Identify which cell holds the provided text, then report its (X, Y) central coordinate. 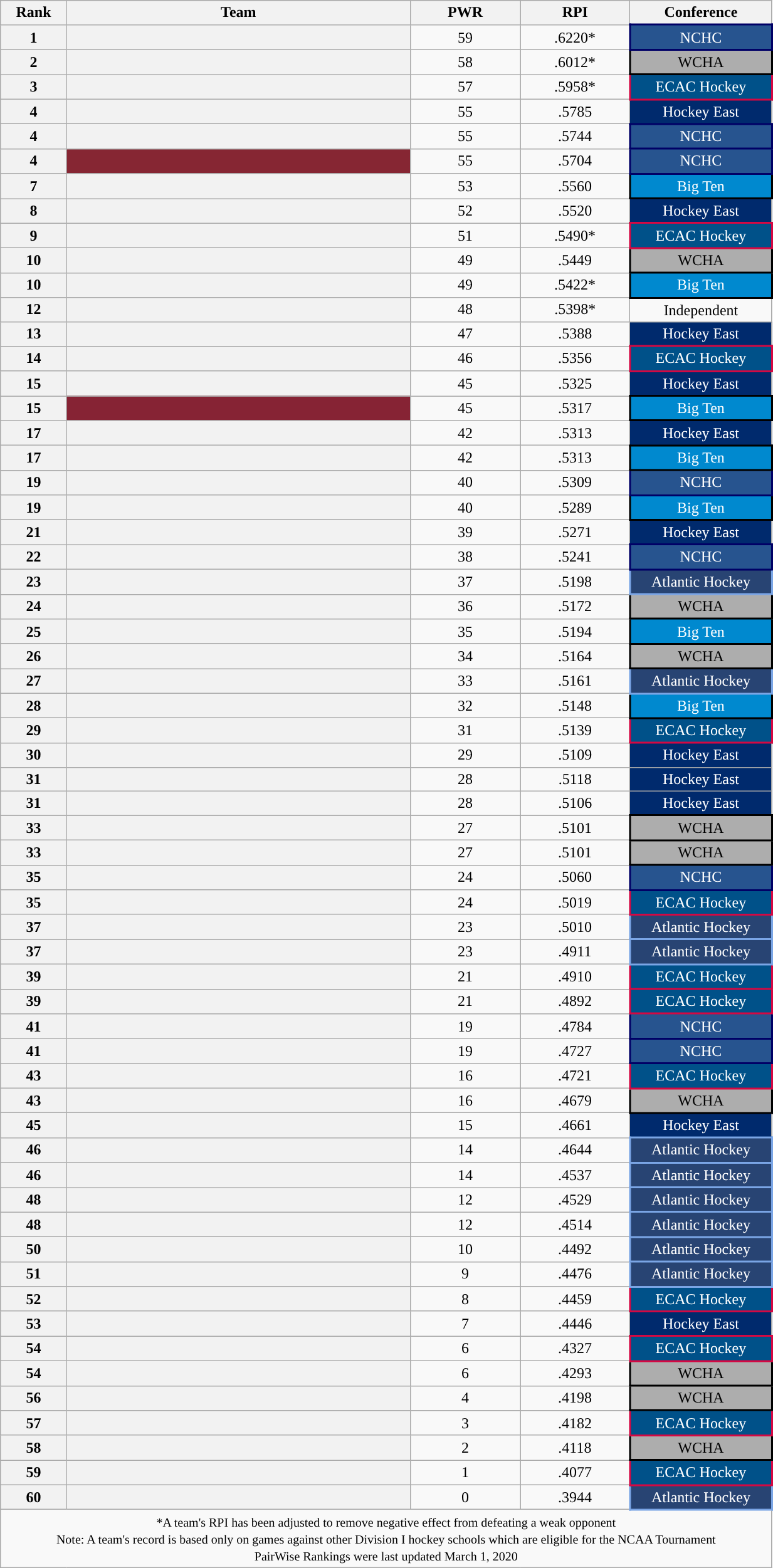
PWR (465, 13)
.4784 (576, 1027)
.5019 (576, 902)
60 (34, 1497)
.5744 (576, 137)
.5139 (576, 731)
.5241 (576, 557)
.6012* (576, 62)
.5198 (576, 582)
.5010 (576, 927)
.4514 (576, 1225)
.4721 (576, 1076)
.5704 (576, 161)
36 (465, 607)
.4911 (576, 952)
.4459 (576, 1299)
.5520 (576, 211)
.5106 (576, 803)
13 (34, 335)
32 (465, 706)
.5388 (576, 335)
.5309 (576, 483)
.4198 (576, 1398)
.4182 (576, 1423)
.4727 (576, 1051)
.3944 (576, 1497)
34 (465, 656)
Team (238, 13)
30 (34, 755)
.5172 (576, 607)
.5356 (576, 358)
.4446 (576, 1324)
.5325 (576, 384)
.5148 (576, 706)
.6220* (576, 38)
26 (34, 656)
Conference (701, 13)
.5060 (576, 877)
.4644 (576, 1150)
.5109 (576, 755)
.5958* (576, 87)
.4293 (576, 1373)
Rank (34, 13)
.4537 (576, 1175)
.5422* (576, 285)
.4679 (576, 1100)
.5449 (576, 261)
56 (34, 1398)
.4910 (576, 976)
.5194 (576, 632)
.4892 (576, 1001)
25 (34, 632)
38 (465, 557)
RPI (576, 13)
47 (465, 335)
.5490* (576, 236)
.4077 (576, 1473)
.4661 (576, 1126)
.5161 (576, 681)
.5560 (576, 186)
0 (465, 1497)
.5398* (576, 310)
22 (34, 557)
.5289 (576, 508)
.4118 (576, 1448)
50 (34, 1250)
.4492 (576, 1250)
.5118 (576, 779)
Independent (701, 310)
.5271 (576, 532)
.5317 (576, 409)
.4529 (576, 1200)
.5785 (576, 112)
.4327 (576, 1349)
.5164 (576, 656)
.4476 (576, 1274)
